For the text-containing cell, return its midpoint in (X, Y) coordinate format. 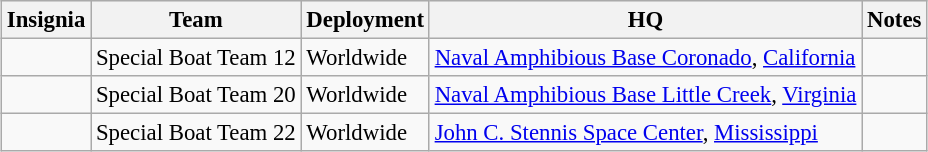
Notes (894, 20)
Insignia (46, 20)
Special Boat Team 20 (196, 95)
Team (196, 20)
John C. Stennis Space Center, Mississippi (645, 133)
Naval Amphibious Base Little Creek, Virginia (645, 95)
Naval Amphibious Base Coronado, California (645, 57)
Special Boat Team 12 (196, 57)
HQ (645, 20)
Special Boat Team 22 (196, 133)
Deployment (365, 20)
